Find where the given text appears and provide that cell's center as (x, y) coordinate. 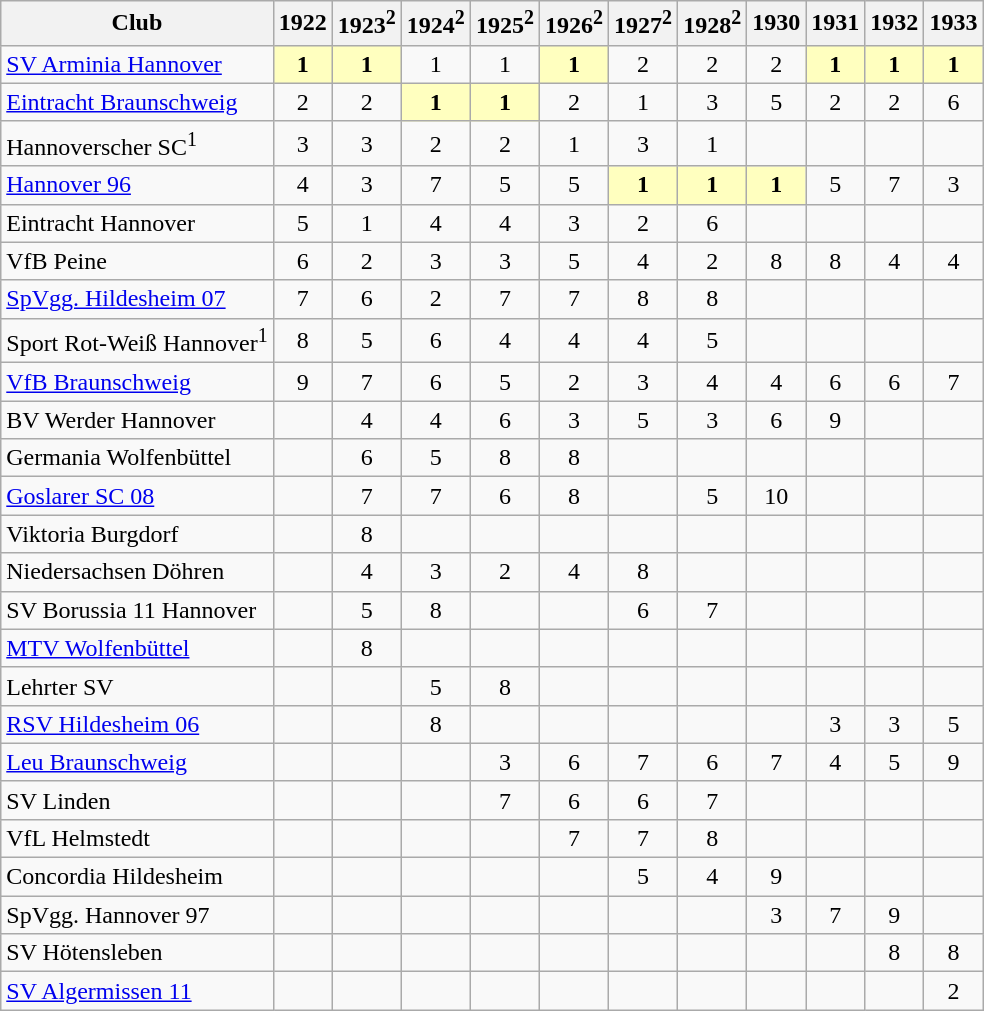
BV Werder Hannover (137, 420)
19242 (436, 24)
Sport Rot-Weiß Hannover1 (137, 340)
SV Arminia Hannover (137, 64)
VfL Helmstedt (137, 839)
Hannover 96 (137, 185)
SV Hötensleben (137, 953)
1930 (776, 24)
SV Borussia 11 Hannover (137, 610)
SV Linden (137, 800)
SpVgg. Hannover 97 (137, 915)
Viktoria Burgdorf (137, 534)
1931 (836, 24)
1932 (894, 24)
RSV Hildesheim 06 (137, 724)
Eintracht Braunschweig (137, 102)
Lehrter SV (137, 686)
Leu Braunschweig (137, 762)
Hannoverscher SC1 (137, 144)
19252 (504, 24)
Club (137, 24)
10 (776, 496)
1922 (302, 24)
SpVgg. Hildesheim 07 (137, 299)
Niedersachsen Döhren (137, 572)
1933 (954, 24)
Eintracht Hannover (137, 223)
19272 (644, 24)
19232 (366, 24)
19262 (574, 24)
VfB Braunschweig (137, 382)
VfB Peine (137, 261)
19282 (712, 24)
Goslarer SC 08 (137, 496)
MTV Wolfenbüttel (137, 648)
SV Algermissen 11 (137, 991)
Concordia Hildesheim (137, 877)
Germania Wolfenbüttel (137, 458)
